Output the [X, Y] coordinate of the center of the cell containing the given text.  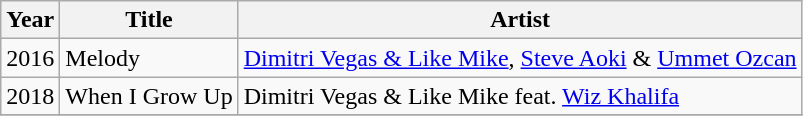
Title [149, 20]
Melody [149, 58]
Dimitri Vegas & Like Mike, Steve Aoki & Ummet Ozcan [520, 58]
2016 [30, 58]
Artist [520, 20]
2018 [30, 96]
When I Grow Up [149, 96]
Dimitri Vegas & Like Mike feat. Wiz Khalifa [520, 96]
Year [30, 20]
